Extract the [x, y] coordinate from the center of the cell holding the provided text.  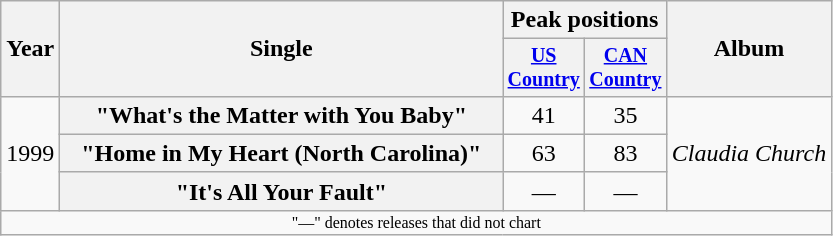
"It's All Your Fault" [282, 191]
Year [30, 49]
1999 [30, 153]
Claudia Church [749, 153]
"—" denotes releases that did not chart [416, 222]
Album [749, 49]
83 [626, 153]
CAN Country [626, 68]
Peak positions [584, 20]
Single [282, 49]
"Home in My Heart (North Carolina)" [282, 153]
US Country [544, 68]
41 [544, 115]
"What's the Matter with You Baby" [282, 115]
63 [544, 153]
35 [626, 115]
